Search for the cell housing the specified text and yield its (x, y) center coordinate. 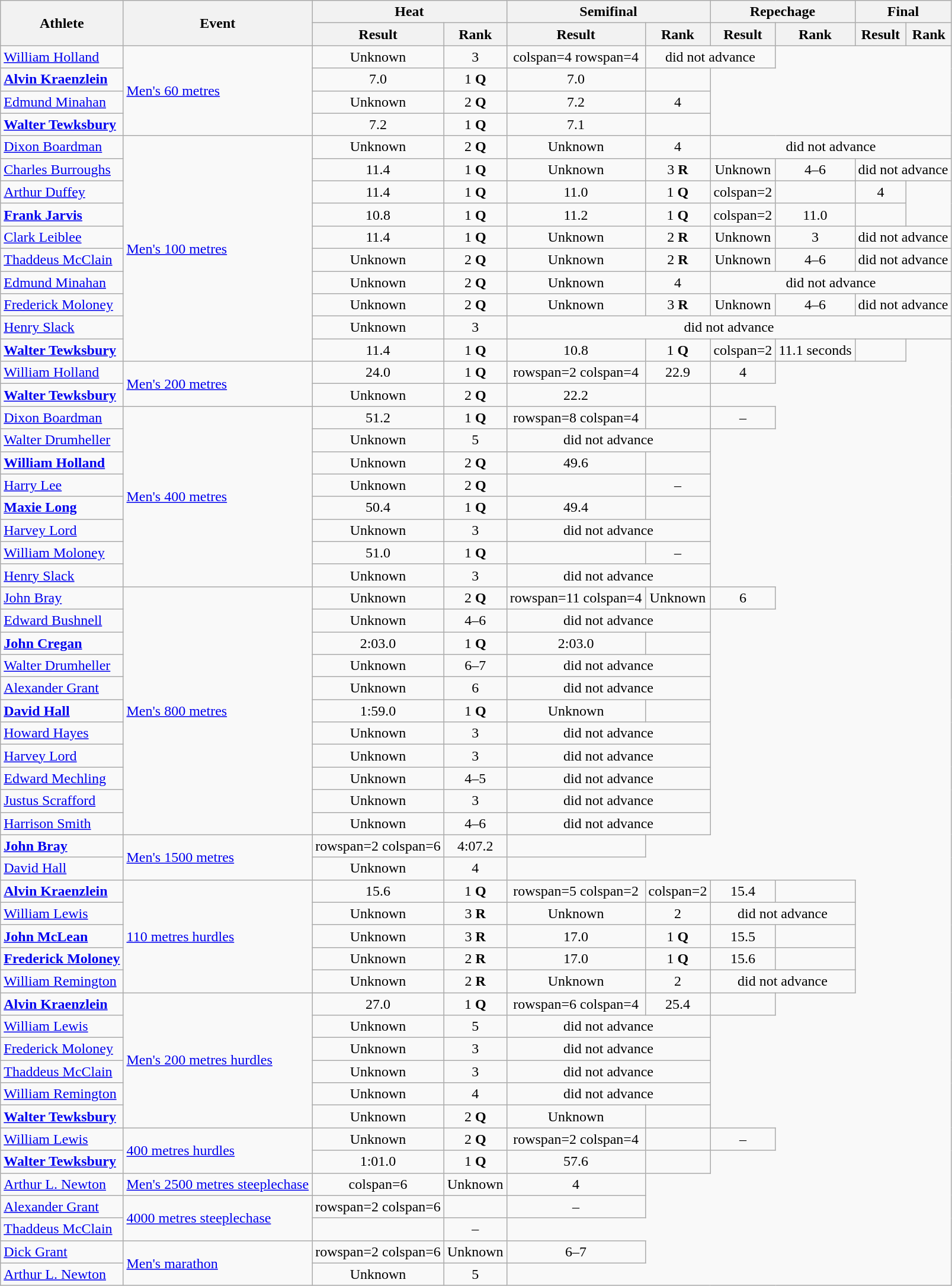
24.0 (378, 373)
4–5 (475, 778)
Repechage (783, 12)
John McLean (62, 936)
Men's 2500 metres steeplechase (218, 1184)
Men's 1500 metres (218, 857)
22.2 (576, 395)
Maxie Long (62, 508)
11.1 seconds (815, 350)
110 metres hurdles (218, 936)
1:59.0 (378, 711)
4:07.2 (475, 846)
Men's 200 metres (218, 384)
27.0 (378, 1004)
Event (218, 23)
57.6 (576, 1162)
colspan=6 (378, 1184)
51.2 (378, 418)
15.4 (743, 891)
4000 metres steeplechase (218, 1218)
Frank Jarvis (62, 214)
Men's 200 metres hurdles (218, 1060)
Justus Scrafford (62, 801)
11.2 (576, 214)
Harrison Smith (62, 823)
Heat (409, 12)
colspan=4 rowspan=4 (576, 57)
Athlete (62, 23)
Harry Lee (62, 485)
Men's 800 metres (218, 711)
rowspan=6 colspan=4 (576, 1004)
Men's 60 metres (218, 91)
Semifinal (608, 12)
1:01.0 (378, 1162)
Edward Mechling (62, 778)
Clark Leiblee (62, 237)
25.4 (678, 1004)
7.1 (576, 124)
49.4 (576, 508)
Men's 400 metres (218, 496)
51.0 (378, 553)
Howard Hayes (62, 733)
Final (903, 12)
15.5 (743, 936)
rowspan=5 colspan=2 (576, 891)
rowspan=8 colspan=4 (576, 418)
400 metres hurdles (218, 1150)
John Cregan (62, 643)
Edward Bushnell (62, 620)
Dick Grant (62, 1252)
22.9 (678, 373)
Men's 100 metres (218, 249)
Arthur Duffey (62, 192)
William Moloney (62, 553)
50.4 (378, 508)
49.6 (576, 463)
rowspan=11 colspan=4 (576, 598)
Men's marathon (218, 1263)
Charles Burroughs (62, 169)
